Output the (X, Y) coordinate of the center of the cell containing the given text.  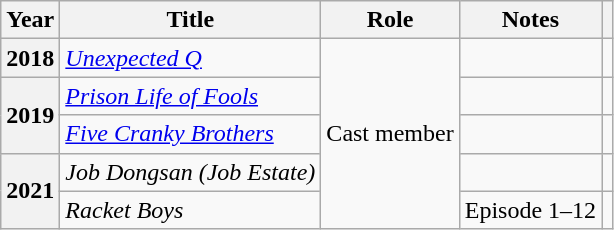
Job Dongsan (Job Estate) (190, 172)
2018 (30, 58)
2021 (30, 191)
Racket Boys (190, 210)
Unexpected Q (190, 58)
Episode 1–12 (530, 210)
Five Cranky Brothers (190, 134)
Year (30, 20)
Prison Life of Fools (190, 96)
Title (190, 20)
Cast member (390, 134)
Role (390, 20)
2019 (30, 115)
Notes (530, 20)
